Identify which cell holds the provided text, then report its [x, y] central coordinate. 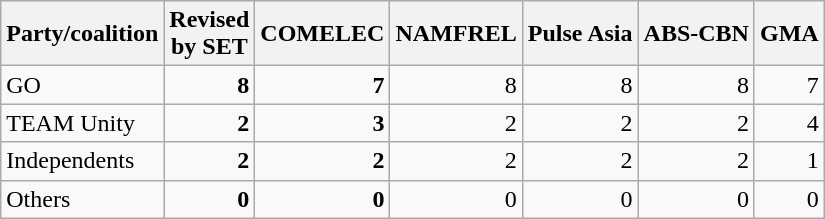
ABS-CBN [696, 34]
Revisedby SET [210, 34]
Party/coalition [82, 34]
GMA [789, 34]
GO [82, 85]
NAMFREL [456, 34]
Pulse Asia [580, 34]
4 [789, 123]
1 [789, 161]
3 [322, 123]
TEAM Unity [82, 123]
Independents [82, 161]
COMELEC [322, 34]
Others [82, 199]
